Extract the (x, y) coordinate from the center of the cell holding the provided text.  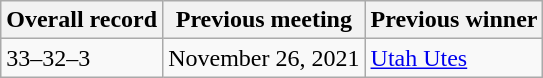
November 26, 2021 (264, 58)
Previous winner (454, 20)
Overall record (82, 20)
33–32–3 (82, 58)
Utah Utes (454, 58)
Previous meeting (264, 20)
